Return (X, Y) of the center of cell containing provided text 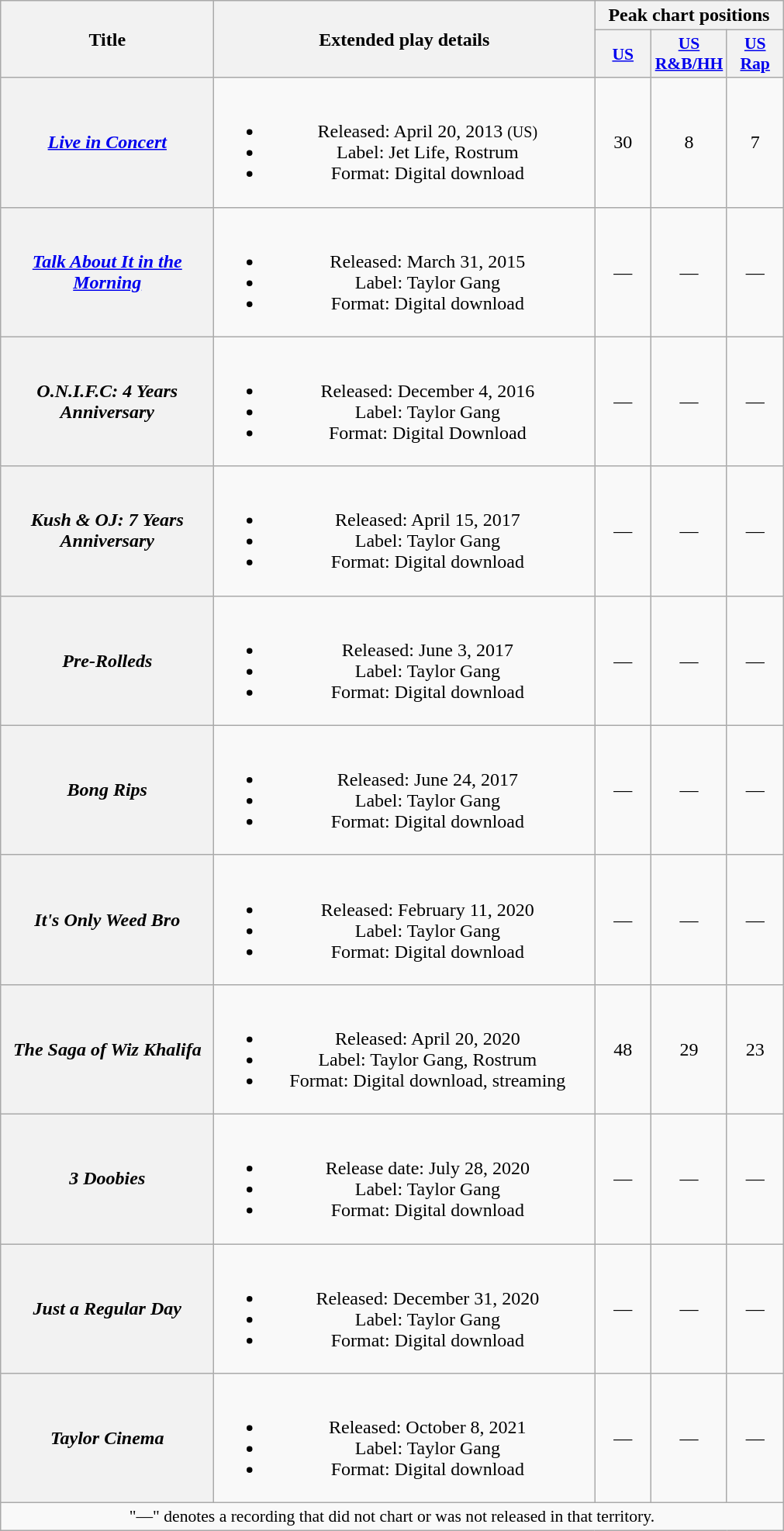
8 (689, 143)
Released: February 11, 2020Label: Taylor GangFormat: Digital download (405, 920)
48 (623, 1049)
Taylor Cinema (107, 1438)
Released: April 20, 2013 (US)Label: Jet Life, RostrumFormat: Digital download (405, 143)
Released: December 4, 2016Label: Taylor GangFormat: Digital Download (405, 402)
Pre-Rolleds (107, 661)
Release date: July 28, 2020Label: Taylor GangFormat: Digital download (405, 1179)
Title (107, 39)
Released: June 24, 2017Label: Taylor GangFormat: Digital download (405, 790)
Released: October 8, 2021Label: Taylor GangFormat: Digital download (405, 1438)
30 (623, 143)
USRap (755, 54)
Released: April 20, 2020Label: Taylor Gang, RostrumFormat: Digital download, streaming (405, 1049)
3 Doobies (107, 1179)
7 (755, 143)
Released: April 15, 2017Label: Taylor GangFormat: Digital download (405, 530)
Extended play details (405, 39)
US (623, 54)
Bong Rips (107, 790)
The Saga of Wiz Khalifa (107, 1049)
Just a Regular Day (107, 1309)
Kush & OJ: 7 Years Anniversary (107, 530)
O.N.I.F.C: 4 Years Anniversary (107, 402)
23 (755, 1049)
Talk About It in the Morning (107, 271)
Released: March 31, 2015Label: Taylor GangFormat: Digital download (405, 271)
USR&B/HH (689, 54)
Peak chart positions (689, 16)
It's Only Weed Bro (107, 920)
29 (689, 1049)
Live in Concert (107, 143)
"—" denotes a recording that did not chart or was not released in that territory. (392, 1517)
Released: December 31, 2020Label: Taylor GangFormat: Digital download (405, 1309)
Released: June 3, 2017Label: Taylor GangFormat: Digital download (405, 661)
